From the cell containing the given text, extract its center point as (X, Y) coordinate. 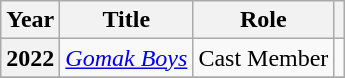
Title (126, 20)
Role (264, 20)
Gomak Boys (126, 58)
Cast Member (264, 58)
2022 (30, 58)
Year (30, 20)
